Pinpoint the cell where the given text exists, returning its [X, Y] midpoint coordinate. 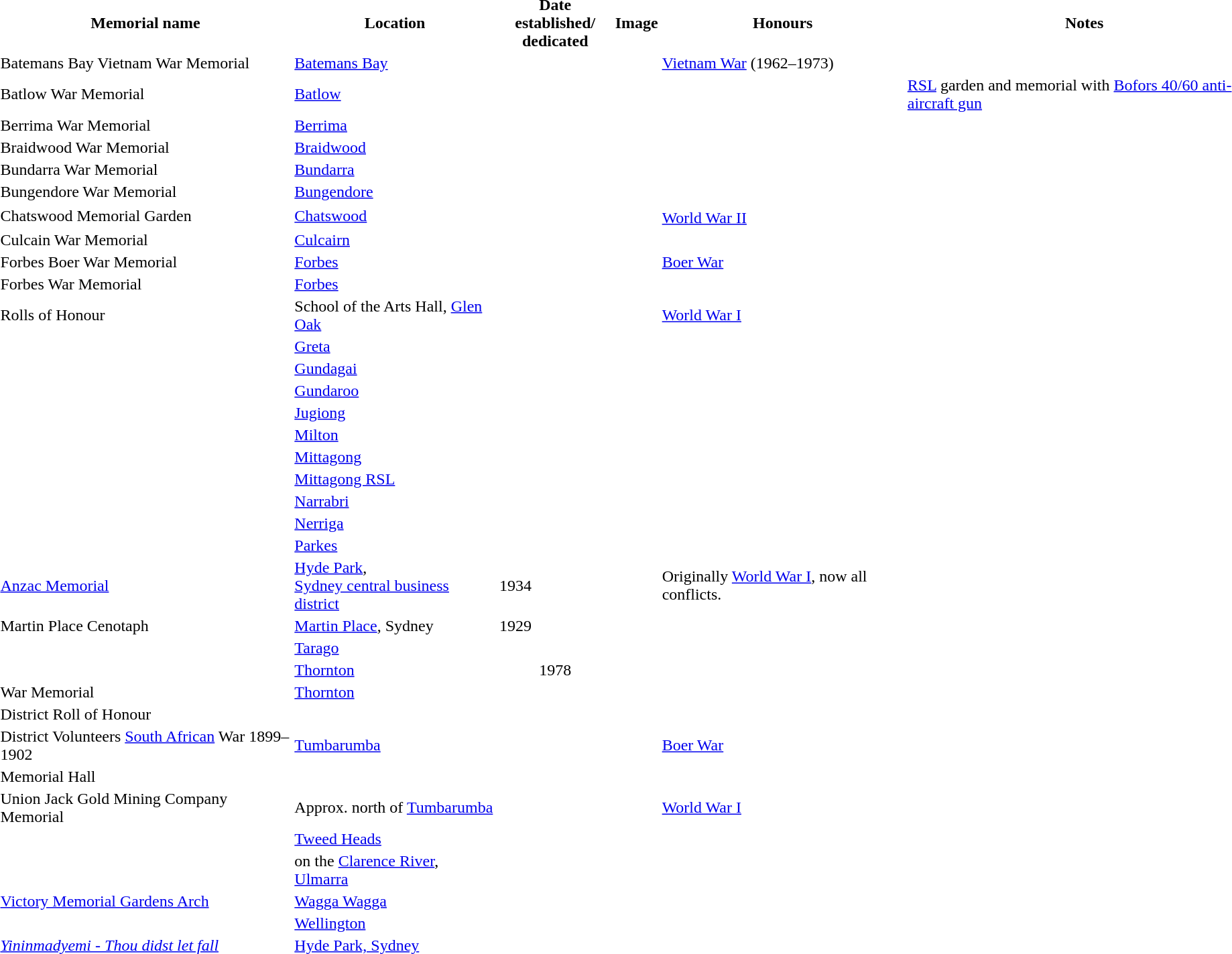
Gundaroo [395, 391]
Mittagong [395, 457]
Nerriga [395, 523]
Bungendore [395, 192]
Culcairn [395, 240]
Martin Place, Sydney [395, 626]
Greta [395, 346]
Wagga Wagga [395, 901]
1929 [555, 626]
Jugiong [395, 413]
Braidwood [395, 147]
Tumbarumba [395, 745]
Tarago [395, 648]
Batemans Bay [395, 63]
Originally World War I, now all conflicts. [783, 586]
Wellington [395, 923]
Narrabri [395, 501]
School of the Arts Hall, Glen Oak [395, 315]
Berrima [395, 125]
Batlow [395, 94]
on the Clarence River, Ulmarra [395, 870]
Vietnam War (1962–1973) [783, 63]
Approx. north of Tumbarumba [395, 808]
Parkes [395, 545]
Hyde Park,Sydney central business district [395, 586]
1934 [555, 586]
Chatswood [395, 216]
Milton [395, 435]
Bundarra [395, 169]
1978 [555, 670]
Gundagai [395, 368]
World War II [783, 218]
Mittagong RSL [395, 479]
Tweed Heads [395, 839]
